From the cell containing the given text, extract its center point as [x, y] coordinate. 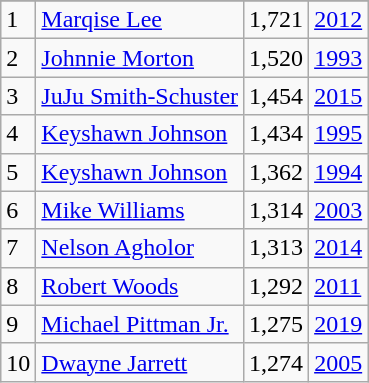
2019 [338, 324]
1,275 [276, 324]
2003 [338, 210]
9 [18, 324]
6 [18, 210]
1 [18, 20]
7 [18, 248]
2012 [338, 20]
Robert Woods [140, 286]
1,454 [276, 96]
1,274 [276, 362]
2015 [338, 96]
JuJu Smith-Schuster [140, 96]
2 [18, 58]
Mike Williams [140, 210]
1993 [338, 58]
1,721 [276, 20]
1995 [338, 134]
Nelson Agholor [140, 248]
Michael Pittman Jr. [140, 324]
1,434 [276, 134]
1,520 [276, 58]
2014 [338, 248]
4 [18, 134]
Dwayne Jarrett [140, 362]
1994 [338, 172]
2005 [338, 362]
1,362 [276, 172]
3 [18, 96]
Johnnie Morton [140, 58]
5 [18, 172]
Marqise Lee [140, 20]
2011 [338, 286]
1,292 [276, 286]
1,314 [276, 210]
1,313 [276, 248]
10 [18, 362]
8 [18, 286]
